Find where the given text appears and provide that cell's center as [X, Y] coordinate. 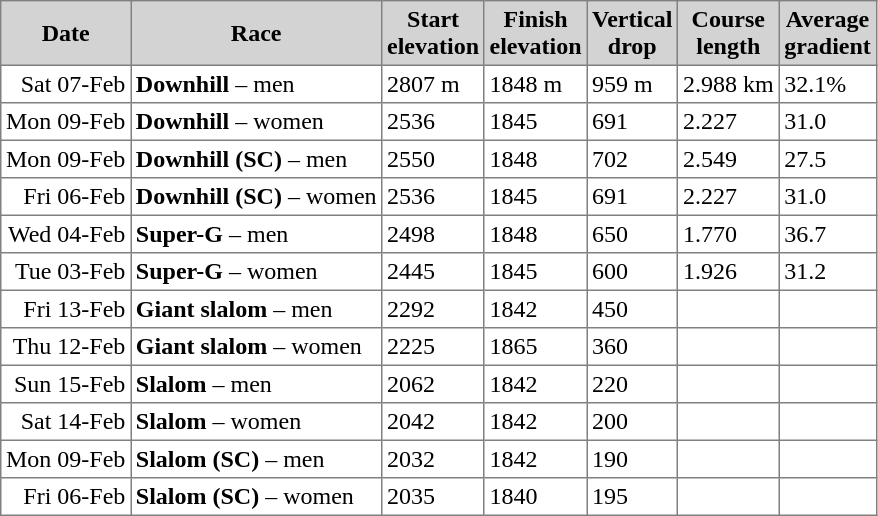
31.2 [828, 272]
Giant slalom – men [256, 309]
Downhill – women [256, 122]
Slalom – women [256, 422]
200 [632, 422]
450 [632, 309]
1.770 [728, 234]
2445 [433, 272]
190 [632, 459]
2.549 [728, 159]
2042 [433, 422]
600 [632, 272]
702 [632, 159]
Downhill – men [256, 84]
Slalom – men [256, 384]
Finishelevation [535, 33]
36.7 [828, 234]
Giant slalom – women [256, 347]
Tue 03-Feb [66, 272]
Slalom (SC) – men [256, 459]
195 [632, 497]
Super-G – men [256, 234]
2035 [433, 497]
2550 [433, 159]
1848 m [535, 84]
27.5 [828, 159]
Date [66, 33]
1.926 [728, 272]
220 [632, 384]
Slalom (SC) – women [256, 497]
2.988 km [728, 84]
2292 [433, 309]
959 m [632, 84]
Wed 04-Feb [66, 234]
2032 [433, 459]
32.1% [828, 84]
2062 [433, 384]
2225 [433, 347]
Averagegradient [828, 33]
1865 [535, 347]
650 [632, 234]
Downhill (SC) – men [256, 159]
Fri 13-Feb [66, 309]
Verticaldrop [632, 33]
Downhill (SC) – women [256, 197]
1840 [535, 497]
Startelevation [433, 33]
2807 m [433, 84]
Sat 14-Feb [66, 422]
2498 [433, 234]
Race [256, 33]
Thu 12-Feb [66, 347]
Super-G – women [256, 272]
360 [632, 347]
Courselength [728, 33]
Sun 15-Feb [66, 384]
Sat 07-Feb [66, 84]
